Determine the (X, Y) coordinate at the center of the cell enclosing the given text.  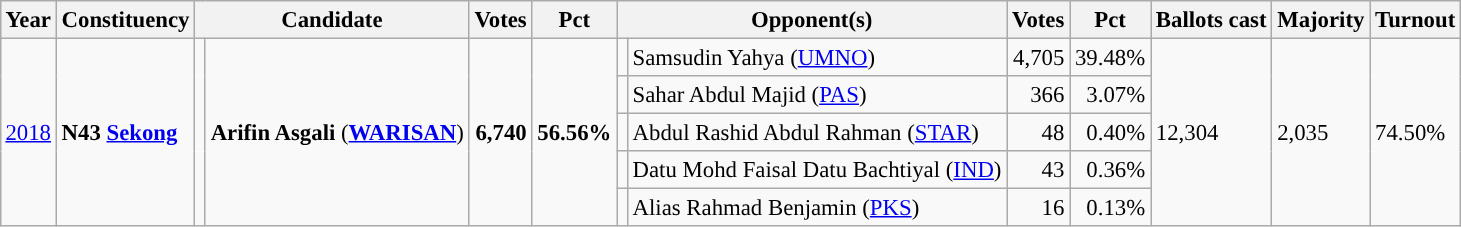
12,304 (1210, 132)
6,740 (500, 132)
Constituency (125, 20)
Year (28, 20)
Sahar Abdul Majid (PAS) (816, 95)
366 (1038, 95)
4,705 (1038, 57)
Datu Mohd Faisal Datu Bachtiyal (IND) (816, 170)
Opponent(s) (812, 20)
56.56% (574, 132)
39.48% (1110, 57)
Turnout (1416, 20)
16 (1038, 208)
2,035 (1321, 132)
Arifin Asgali (WARISAN) (337, 132)
0.36% (1110, 170)
48 (1038, 133)
Ballots cast (1210, 20)
Samsudin Yahya (UMNO) (816, 57)
N43 Sekong (125, 132)
Abdul Rashid Abdul Rahman (STAR) (816, 133)
Majority (1321, 20)
74.50% (1416, 132)
0.13% (1110, 208)
Alias Rahmad Benjamin (PKS) (816, 208)
0.40% (1110, 133)
3.07% (1110, 95)
43 (1038, 170)
2018 (28, 132)
Candidate (332, 20)
